Output the [X, Y] coordinate of the center of the cell containing the given text.  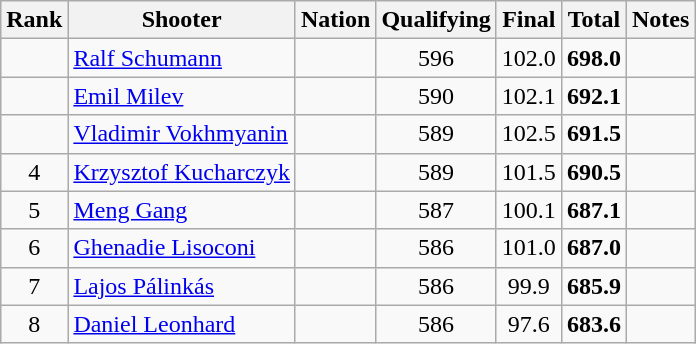
Notes [660, 20]
687.1 [594, 210]
Vladimir Vokhmyanin [182, 134]
Emil Milev [182, 96]
Ralf Schumann [182, 58]
100.1 [528, 210]
101.0 [528, 248]
687.0 [594, 248]
692.1 [594, 96]
698.0 [594, 58]
Krzysztof Kucharczyk [182, 172]
Meng Gang [182, 210]
7 [34, 286]
690.5 [594, 172]
102.5 [528, 134]
102.0 [528, 58]
Total [594, 20]
590 [436, 96]
99.9 [528, 286]
683.6 [594, 324]
596 [436, 58]
5 [34, 210]
Daniel Leonhard [182, 324]
Rank [34, 20]
4 [34, 172]
Ghenadie Lisoconi [182, 248]
6 [34, 248]
97.6 [528, 324]
101.5 [528, 172]
691.5 [594, 134]
Final [528, 20]
587 [436, 210]
Shooter [182, 20]
685.9 [594, 286]
102.1 [528, 96]
Qualifying [436, 20]
Nation [335, 20]
8 [34, 324]
Lajos Pálinkás [182, 286]
